Pinpoint the cell where the given text exists, returning its (x, y) midpoint coordinate. 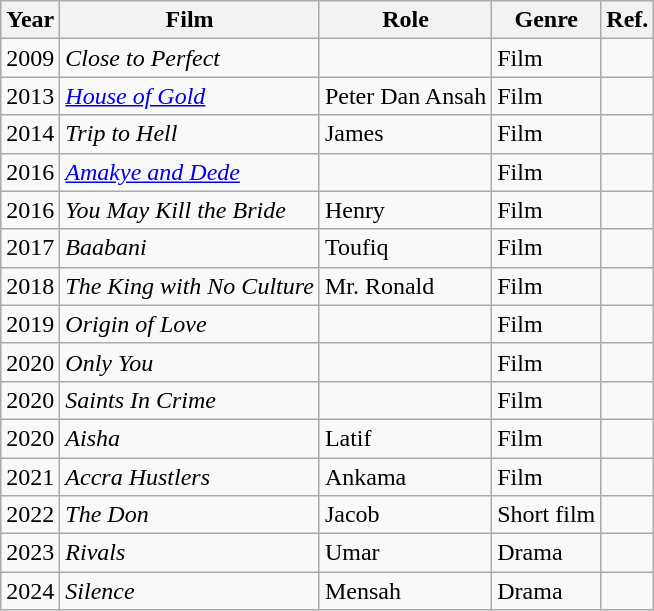
2023 (30, 553)
2018 (30, 286)
2009 (30, 58)
Latif (405, 438)
Silence (190, 591)
Ankama (405, 477)
2019 (30, 324)
Short film (546, 515)
Only You (190, 362)
Peter Dan Ansah (405, 96)
Henry (405, 210)
Rivals (190, 553)
Aisha (190, 438)
Jacob (405, 515)
Close to Perfect (190, 58)
Mr. Ronald (405, 286)
2017 (30, 248)
Accra Hustlers (190, 477)
2024 (30, 591)
The King with No Culture (190, 286)
James (405, 134)
Origin of Love (190, 324)
2013 (30, 96)
Mensah (405, 591)
Baabani (190, 248)
2021 (30, 477)
The Don (190, 515)
Trip to Hell (190, 134)
House of Gold (190, 96)
Ref. (628, 20)
You May Kill the Bride (190, 210)
Saints In Crime (190, 400)
2022 (30, 515)
2014 (30, 134)
Role (405, 20)
Year (30, 20)
Genre (546, 20)
Amakye and Dede (190, 172)
Toufiq (405, 248)
Umar (405, 553)
